For the text-containing cell, return its midpoint in [x, y] coordinate format. 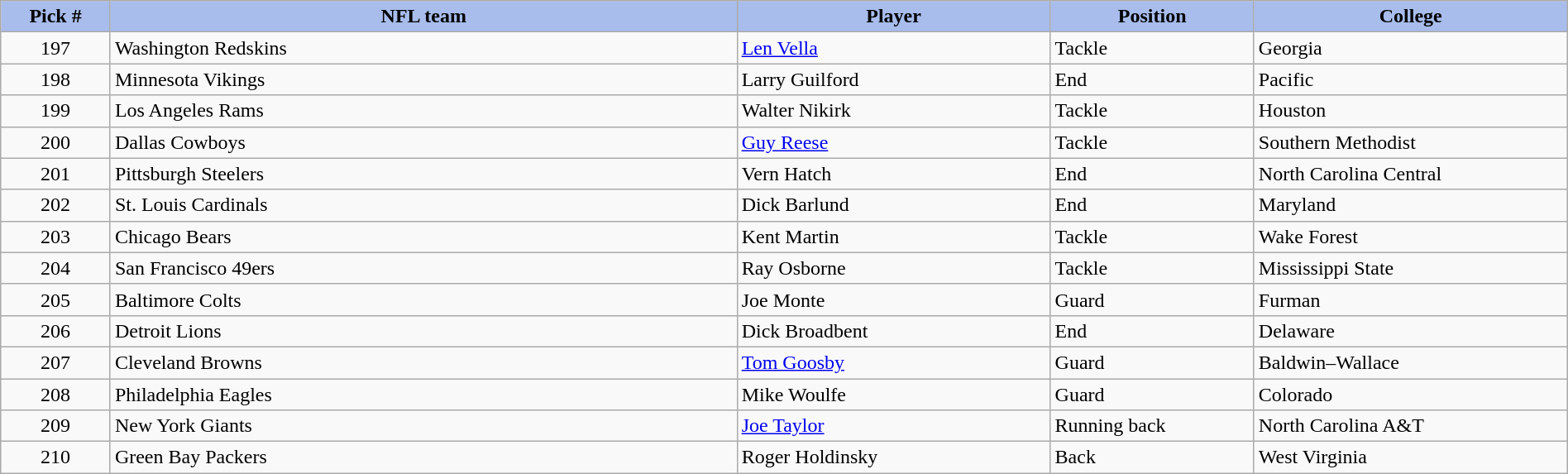
199 [56, 111]
San Francisco 49ers [423, 268]
Len Vella [893, 48]
Southern Methodist [1411, 142]
205 [56, 299]
Dick Broadbent [893, 331]
North Carolina A&T [1411, 426]
Chicago Bears [423, 237]
Back [1152, 457]
206 [56, 331]
Furman [1411, 299]
209 [56, 426]
Joe Taylor [893, 426]
198 [56, 79]
Baltimore Colts [423, 299]
Joe Monte [893, 299]
210 [56, 457]
Washington Redskins [423, 48]
North Carolina Central [1411, 174]
Larry Guilford [893, 79]
Houston [1411, 111]
Pick # [56, 17]
Baldwin–Wallace [1411, 362]
Position [1152, 17]
Vern Hatch [893, 174]
Wake Forest [1411, 237]
St. Louis Cardinals [423, 205]
197 [56, 48]
Mike Woulfe [893, 395]
College [1411, 17]
Dick Barlund [893, 205]
201 [56, 174]
Ray Osborne [893, 268]
Mississippi State [1411, 268]
208 [56, 395]
NFL team [423, 17]
Player [893, 17]
Maryland [1411, 205]
Walter Nikirk [893, 111]
202 [56, 205]
Georgia [1411, 48]
207 [56, 362]
New York Giants [423, 426]
Guy Reese [893, 142]
Cleveland Browns [423, 362]
Green Bay Packers [423, 457]
Pacific [1411, 79]
200 [56, 142]
204 [56, 268]
Dallas Cowboys [423, 142]
Los Angeles Rams [423, 111]
Minnesota Vikings [423, 79]
Delaware [1411, 331]
Roger Holdinsky [893, 457]
Colorado [1411, 395]
Kent Martin [893, 237]
Tom Goosby [893, 362]
Running back [1152, 426]
West Virginia [1411, 457]
Detroit Lions [423, 331]
Pittsburgh Steelers [423, 174]
203 [56, 237]
Philadelphia Eagles [423, 395]
